Provide the [x, y] coordinate of the cell's center where the given text is located.  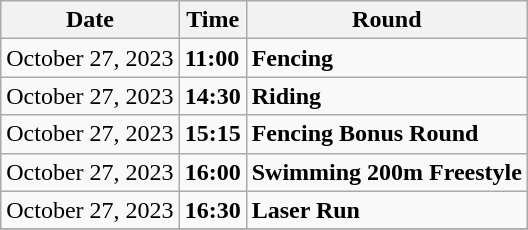
15:15 [212, 134]
Laser Run [386, 210]
16:00 [212, 172]
Round [386, 20]
Swimming 200m Freestyle [386, 172]
Date [90, 20]
Riding [386, 96]
Time [212, 20]
11:00 [212, 58]
16:30 [212, 210]
Fencing [386, 58]
14:30 [212, 96]
Fencing Bonus Round [386, 134]
